Capture the cell that displays the provided text and extract its [X, Y] central coordinate. 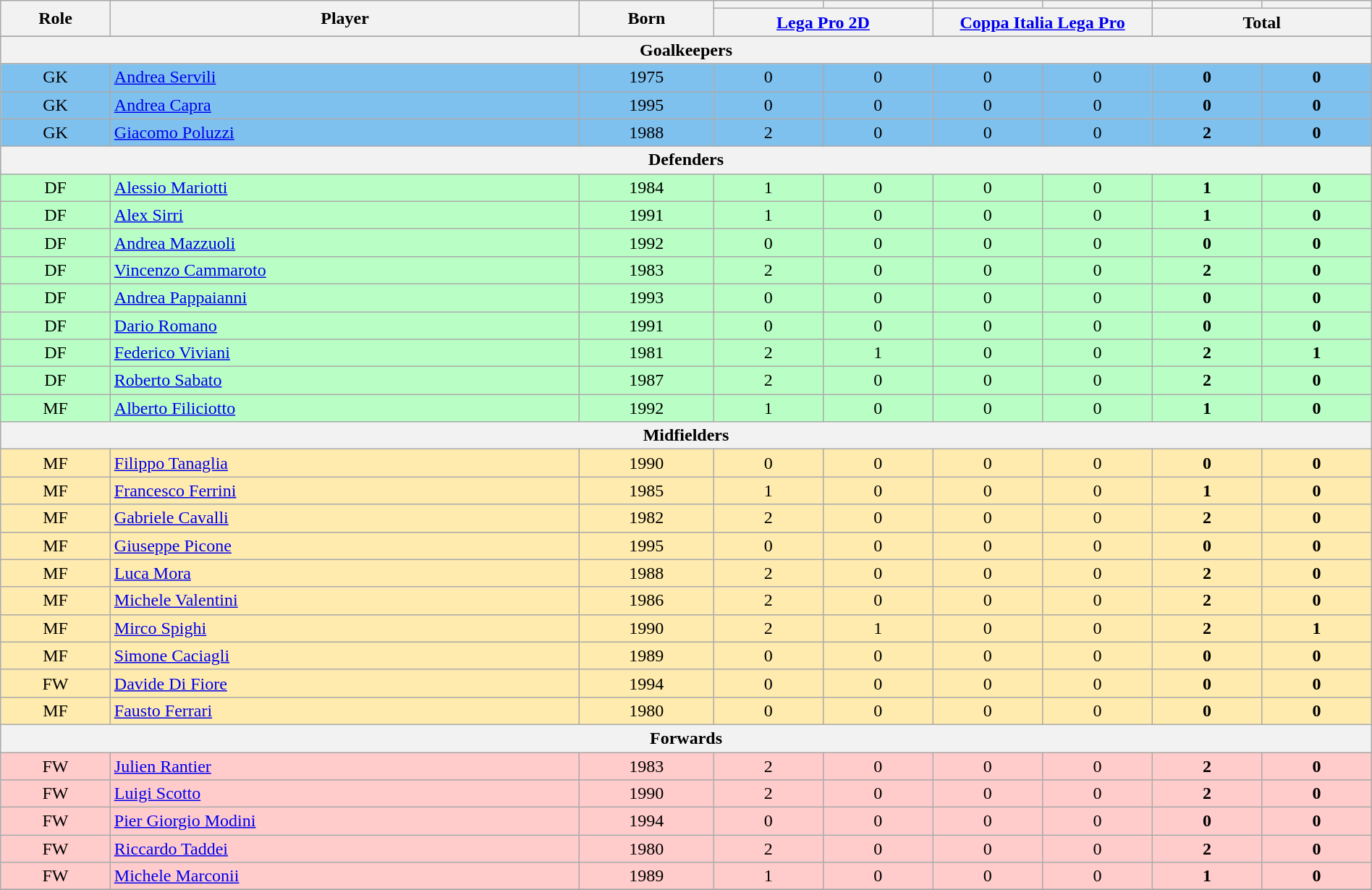
Goalkeepers [686, 50]
Player [344, 19]
1984 [647, 187]
1986 [647, 601]
Alex Sirri [344, 215]
Andrea Capra [344, 105]
1993 [647, 297]
Born [647, 19]
Vincenzo Cammaroto [344, 270]
Gabriele Cavalli [344, 518]
1975 [647, 77]
Michele Valentini [344, 601]
Dario Romano [344, 325]
1982 [647, 518]
1985 [647, 491]
Total [1262, 22]
Alberto Filiciotto [344, 408]
Mirco Spighi [344, 628]
Julien Rantier [344, 766]
1981 [647, 353]
Andrea Mazzuoli [344, 242]
Giacomo Poluzzi [344, 132]
Riccardo Taddei [344, 849]
Andrea Servili [344, 77]
Luigi Scotto [344, 794]
Michele Marconii [344, 876]
Francesco Ferrini [344, 491]
Luca Mora [344, 573]
Pier Giorgio Modini [344, 821]
Simone Caciagli [344, 656]
Role [56, 19]
Roberto Sabato [344, 381]
Federico Viviani [344, 353]
Filippo Tanaglia [344, 463]
Forwards [686, 738]
1987 [647, 381]
Alessio Mariotti [344, 187]
Giuseppe Picone [344, 546]
Midfielders [686, 436]
Fausto Ferrari [344, 711]
Andrea Pappaianni [344, 297]
Lega Pro 2D [823, 22]
Coppa Italia Lega Pro [1042, 22]
Defenders [686, 160]
Davide Di Fiore [344, 683]
